From the cell containing the given text, extract its center point as (x, y) coordinate. 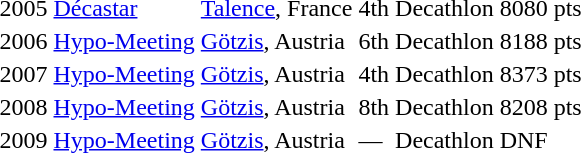
4th (374, 74)
6th (374, 41)
8th (374, 107)
